Search for the cell housing the specified text and yield its (x, y) center coordinate. 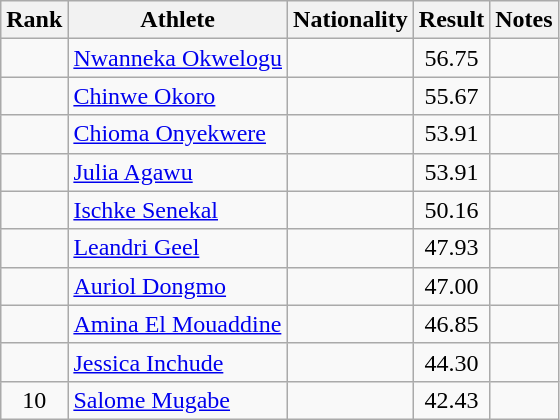
Result (451, 20)
Leandri Geel (178, 248)
46.85 (451, 324)
Jessica Inchude (178, 362)
Amina El Mouaddine (178, 324)
Nationality (351, 20)
Auriol Dongmo (178, 286)
Nwanneka Okwelogu (178, 58)
42.43 (451, 400)
56.75 (451, 58)
Rank (34, 20)
Chinwe Okoro (178, 96)
47.93 (451, 248)
10 (34, 400)
Chioma Onyekwere (178, 134)
44.30 (451, 362)
50.16 (451, 210)
55.67 (451, 96)
Ischke Senekal (178, 210)
47.00 (451, 286)
Salome Mugabe (178, 400)
Notes (524, 20)
Athlete (178, 20)
Julia Agawu (178, 172)
